Determine the [X, Y] coordinate at the center of the cell enclosing the given text.  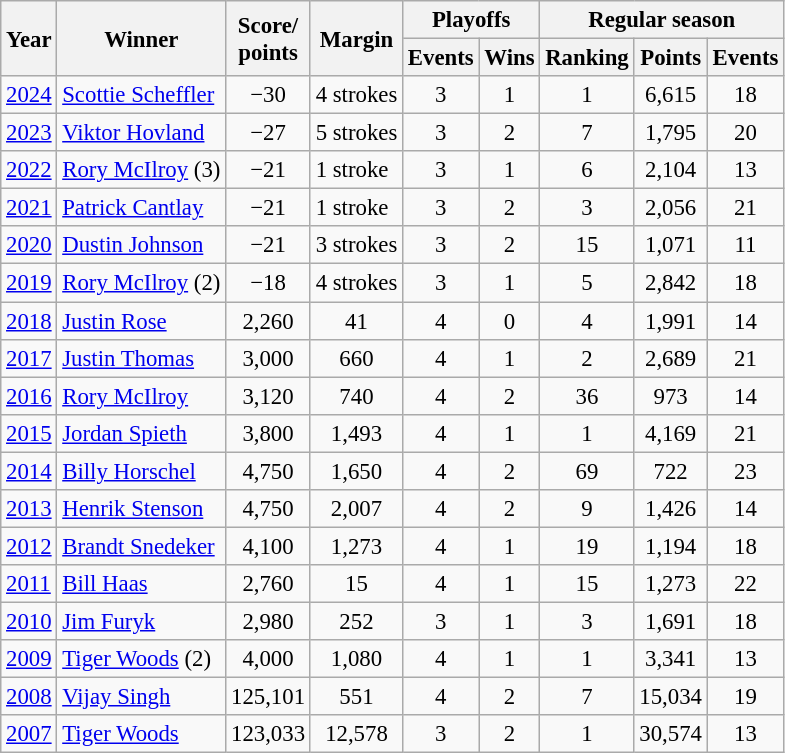
Regular season [662, 20]
1,795 [670, 133]
2009 [29, 659]
2022 [29, 170]
Playoffs [472, 20]
36 [587, 396]
660 [356, 358]
Justin Rose [142, 321]
Year [29, 38]
1,426 [670, 509]
5 strokes [356, 133]
740 [356, 396]
Rory McIlroy (3) [142, 170]
1,991 [670, 321]
2015 [29, 433]
2020 [29, 245]
Score/points [268, 38]
4,000 [268, 659]
5 [587, 283]
1,071 [670, 245]
15,034 [670, 697]
11 [745, 245]
2012 [29, 546]
973 [670, 396]
3,000 [268, 358]
2023 [29, 133]
Viktor Hovland [142, 133]
−27 [268, 133]
23 [745, 471]
6 [587, 170]
2,980 [268, 621]
Wins [510, 58]
1,650 [356, 471]
551 [356, 697]
3,120 [268, 396]
2,260 [268, 321]
2019 [29, 283]
252 [356, 621]
Rory McIlroy [142, 396]
Ranking [587, 58]
9 [587, 509]
Jim Furyk [142, 621]
2021 [29, 208]
−18 [268, 283]
Henrik Stenson [142, 509]
3 strokes [356, 245]
Rory McIlroy (2) [142, 283]
2011 [29, 584]
3,341 [670, 659]
1,194 [670, 546]
Jordan Spieth [142, 433]
2007 [29, 734]
2017 [29, 358]
123,033 [268, 734]
2013 [29, 509]
2014 [29, 471]
22 [745, 584]
Justin Thomas [142, 358]
Vijay Singh [142, 697]
Dustin Johnson [142, 245]
722 [670, 471]
0 [510, 321]
2016 [29, 396]
Tiger Woods (2) [142, 659]
Patrick Cantlay [142, 208]
Bill Haas [142, 584]
2,104 [670, 170]
125,101 [268, 697]
Winner [142, 38]
2008 [29, 697]
Margin [356, 38]
1,691 [670, 621]
Scottie Scheffler [142, 95]
4,169 [670, 433]
2024 [29, 95]
6,615 [670, 95]
2,007 [356, 509]
3,800 [268, 433]
Tiger Woods [142, 734]
2,842 [670, 283]
41 [356, 321]
2,760 [268, 584]
Brandt Snedeker [142, 546]
1,080 [356, 659]
−30 [268, 95]
1,493 [356, 433]
30,574 [670, 734]
20 [745, 133]
2010 [29, 621]
Points [670, 58]
4,100 [268, 546]
Billy Horschel [142, 471]
2018 [29, 321]
69 [587, 471]
2,056 [670, 208]
12,578 [356, 734]
2,689 [670, 358]
